Find where the given text appears and provide that cell's center as [X, Y] coordinate. 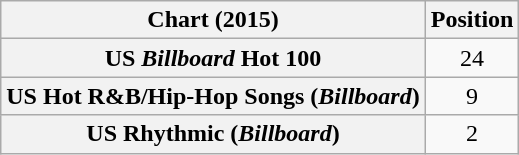
US Hot R&B/Hip-Hop Songs (Billboard) [213, 96]
9 [472, 96]
US Rhythmic (Billboard) [213, 134]
US Billboard Hot 100 [213, 58]
2 [472, 134]
Chart (2015) [213, 20]
Position [472, 20]
24 [472, 58]
